Pinpoint the cell where the given text exists, returning its (x, y) midpoint coordinate. 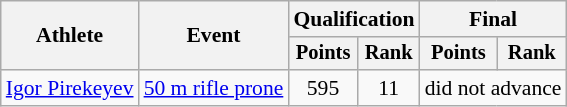
595 (322, 88)
did not advance (494, 88)
Event (214, 36)
11 (389, 88)
Final (494, 19)
Athlete (70, 36)
Igor Pirekeyev (70, 88)
Qualification (354, 19)
50 m rifle prone (214, 88)
